Provide the [x, y] coordinate of the cell's center where the given text is located.  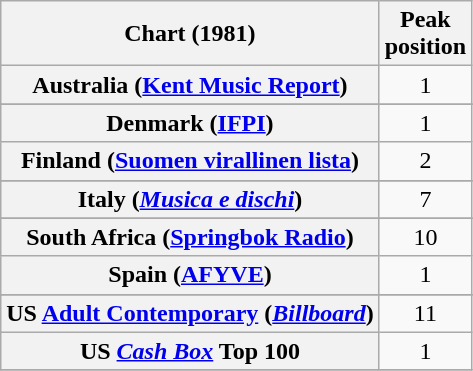
11 [425, 313]
Spain (AFYVE) [190, 275]
10 [425, 237]
Chart (1981) [190, 34]
2 [425, 161]
South Africa (Springbok Radio) [190, 237]
US Cash Box Top 100 [190, 351]
US Adult Contemporary (Billboard) [190, 313]
7 [425, 199]
Australia (Kent Music Report) [190, 85]
Denmark (IFPI) [190, 123]
Finland (Suomen virallinen lista) [190, 161]
Peakposition [425, 34]
Italy (Musica e dischi) [190, 199]
